Search for the cell housing the specified text and yield its (x, y) center coordinate. 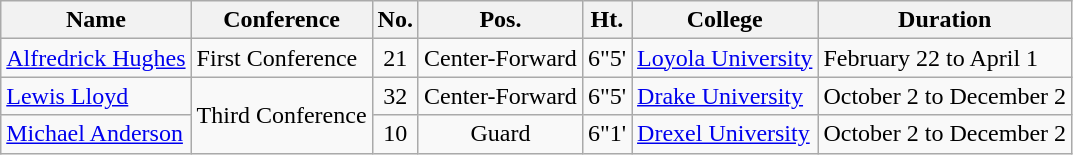
Conference (282, 20)
Alfredrick Hughes (96, 58)
10 (395, 134)
Duration (945, 20)
Drake University (725, 96)
February 22 to April 1 (945, 58)
Drexel University (725, 134)
Michael Anderson (96, 134)
Name (96, 20)
Guard (500, 134)
Third Conference (282, 115)
21 (395, 58)
First Conference (282, 58)
Lewis Lloyd (96, 96)
32 (395, 96)
6"1' (606, 134)
College (725, 20)
No. (395, 20)
Loyola University (725, 58)
Pos. (500, 20)
Ht. (606, 20)
